Locate the cell with the specified text and output its (X, Y) center coordinate. 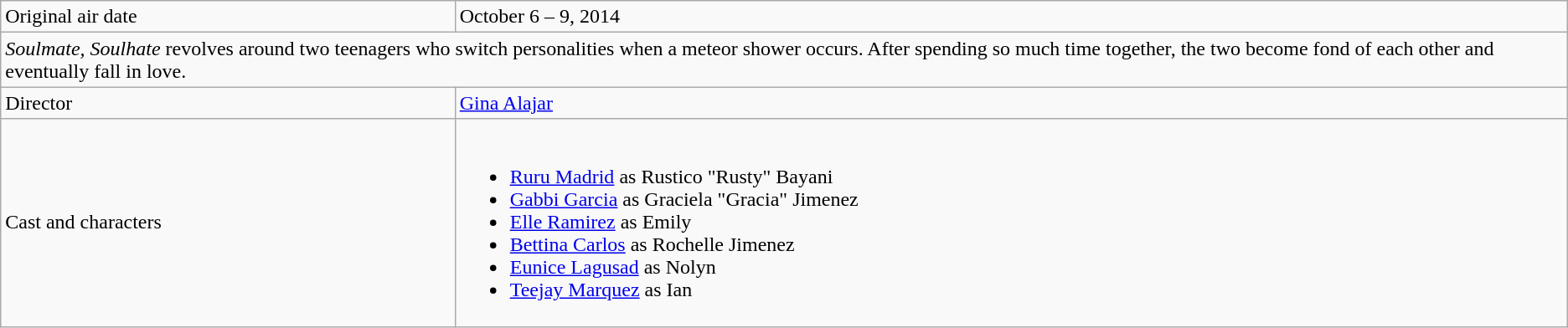
Cast and characters (228, 223)
October 6 – 9, 2014 (1011, 17)
Director (228, 103)
Original air date (228, 17)
Gina Alajar (1011, 103)
